Pinpoint the cell where the given text exists, returning its [x, y] midpoint coordinate. 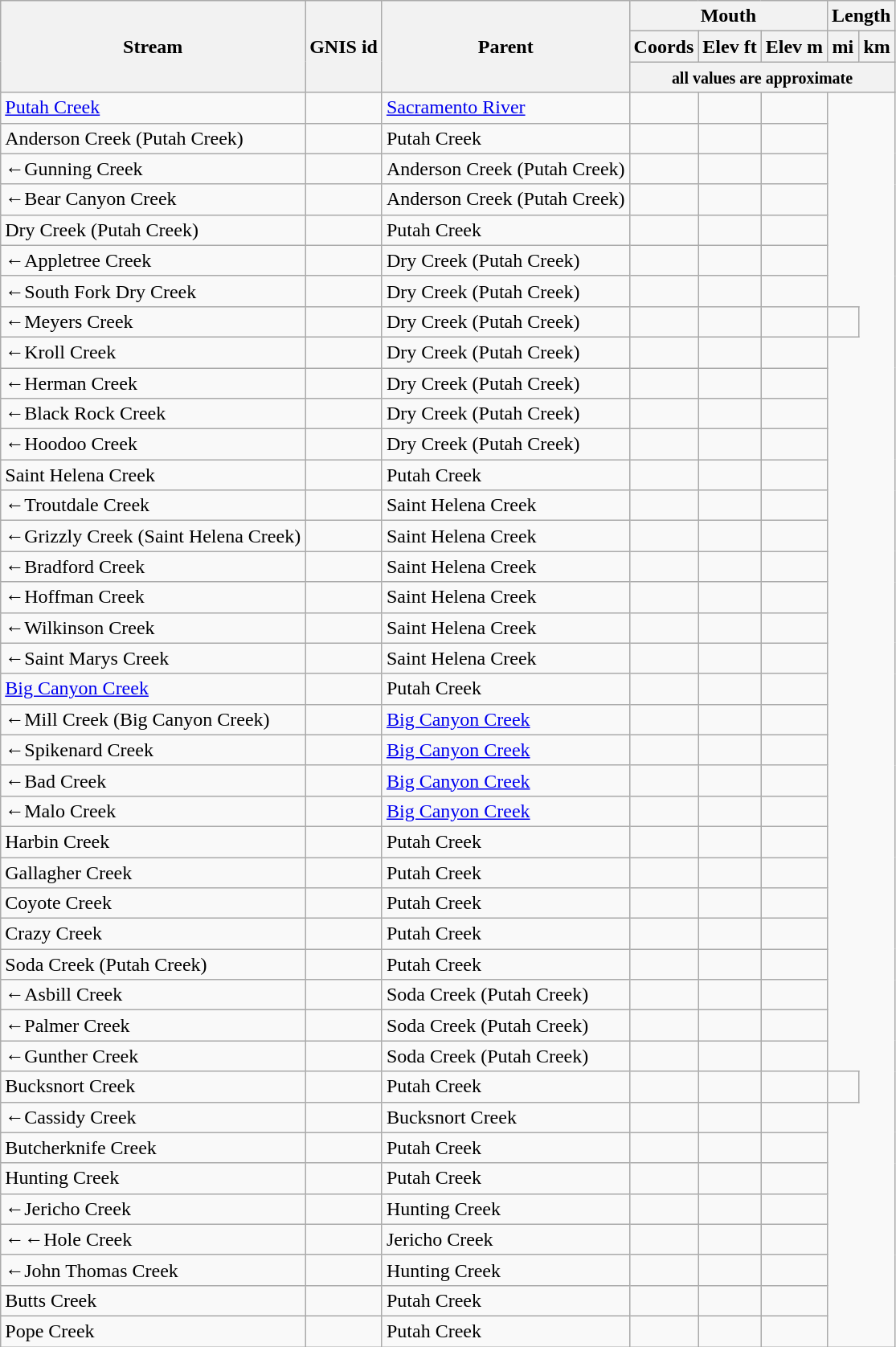
←Grizzly Creek (Saint Helena Creek) [153, 536]
Length [861, 16]
km [877, 47]
Sacramento River [505, 108]
Harbin Creek [153, 841]
←←Hole Creek [153, 1239]
←Jericho Creek [153, 1209]
Stream [153, 47]
←Gunning Creek [153, 169]
Butts Creek [153, 1300]
Parent [505, 47]
←Saint Marys Creek [153, 658]
Pope Creek [153, 1331]
←Gunther Creek [153, 1056]
←Kroll Creek [153, 352]
←Meyers Creek [153, 321]
←Spikenard Creek [153, 750]
←Appletree Creek [153, 260]
Gallagher Creek [153, 872]
←Troutdale Creek [153, 506]
←John Thomas Creek [153, 1270]
←Hoodoo Creek [153, 444]
Coords [664, 47]
←Wilkinson Creek [153, 628]
←Bear Canyon Creek [153, 199]
←Palmer Creek [153, 1026]
←Mill Creek (Big Canyon Creek) [153, 719]
←Bradford Creek [153, 567]
Elev m [794, 47]
Elev ft [730, 47]
Coyote Creek [153, 903]
Crazy Creek [153, 934]
Butcherknife Creek [153, 1148]
all values are approximate [762, 77]
Mouth [728, 16]
←Hoffman Creek [153, 597]
←Black Rock Creek [153, 414]
Jericho Creek [505, 1239]
←Malo Creek [153, 811]
←South Fork Dry Creek [153, 291]
←Cassidy Creek [153, 1117]
GNIS id [344, 47]
←Bad Creek [153, 780]
←Herman Creek [153, 383]
←Asbill Creek [153, 995]
mi [844, 47]
